Capture the cell that displays the provided text and extract its [x, y] central coordinate. 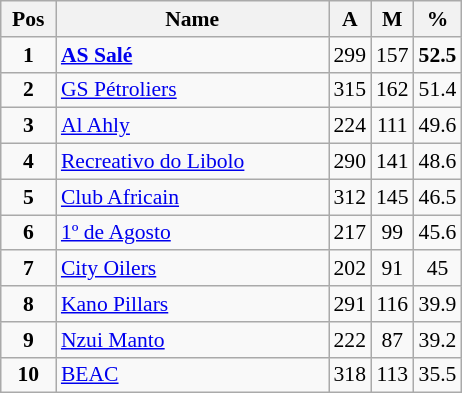
AS Salé [192, 55]
224 [350, 126]
10 [28, 375]
157 [392, 55]
290 [350, 162]
3 [28, 126]
46.5 [438, 197]
% [438, 19]
Name [192, 19]
49.6 [438, 126]
51.4 [438, 90]
6 [28, 233]
222 [350, 340]
Pos [28, 19]
113 [392, 375]
A [350, 19]
299 [350, 55]
2 [28, 90]
Kano Pillars [192, 304]
Club Africain [192, 197]
87 [392, 340]
312 [350, 197]
BEAC [192, 375]
202 [350, 269]
111 [392, 126]
39.2 [438, 340]
1º de Agosto [192, 233]
99 [392, 233]
7 [28, 269]
45.6 [438, 233]
4 [28, 162]
162 [392, 90]
116 [392, 304]
318 [350, 375]
315 [350, 90]
M [392, 19]
35.5 [438, 375]
45 [438, 269]
291 [350, 304]
5 [28, 197]
8 [28, 304]
Recreativo do Libolo [192, 162]
91 [392, 269]
39.9 [438, 304]
9 [28, 340]
141 [392, 162]
GS Pétroliers [192, 90]
Nzui Manto [192, 340]
48.6 [438, 162]
52.5 [438, 55]
1 [28, 55]
217 [350, 233]
City Oilers [192, 269]
Al Ahly [192, 126]
145 [392, 197]
